Return the (x, y) coordinate for the center point of the cell that contains the specified text.  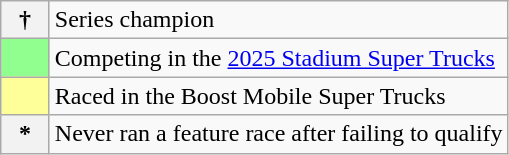
Competing in the 2025 Stadium Super Trucks (278, 58)
Raced in the Boost Mobile Super Trucks (278, 96)
* (26, 134)
Never ran a feature race after failing to qualify (278, 134)
Series champion (278, 20)
† (26, 20)
